Determine the (X, Y) coordinate at the center of the cell enclosing the given text.  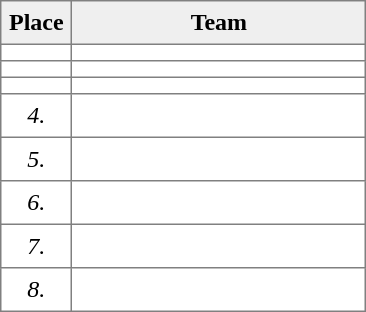
4. (36, 116)
6. (36, 203)
Place (36, 23)
Team (219, 23)
7. (36, 246)
5. (36, 159)
8. (36, 290)
